Search for the cell housing the specified text and yield its (x, y) center coordinate. 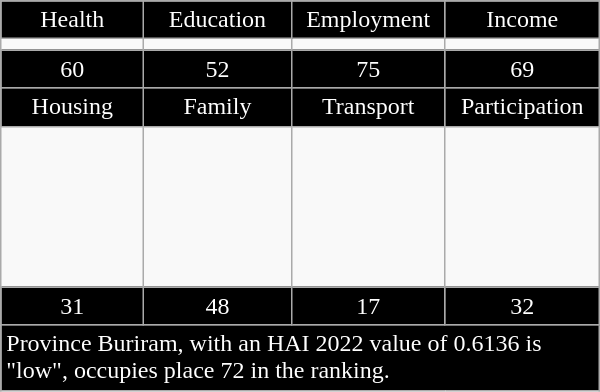
17 (368, 306)
Education (218, 20)
Participation (522, 107)
75 (368, 69)
69 (522, 69)
Employment (368, 20)
31 (72, 306)
48 (218, 306)
Housing (72, 107)
Health (72, 20)
Income (522, 20)
52 (218, 69)
32 (522, 306)
Family (218, 107)
Province Buriram, with an HAI 2022 value of 0.6136 is "low", occupies place 72 in the ranking. (300, 358)
60 (72, 69)
Transport (368, 107)
